Scan for the cell matching the given text and deliver its [x, y] coordinate at center. 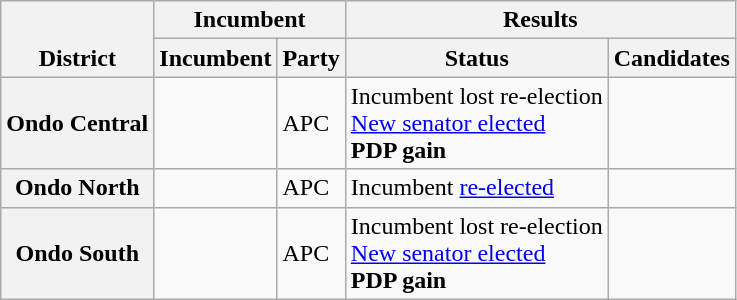
Candidates [672, 58]
Party [311, 58]
Ondo Central [78, 123]
Ondo South [78, 253]
Incumbent re-elected [476, 188]
Ondo North [78, 188]
Results [540, 20]
Status [476, 58]
District [78, 39]
